Provide the [X, Y] coordinate of the cell's center where the given text is located.  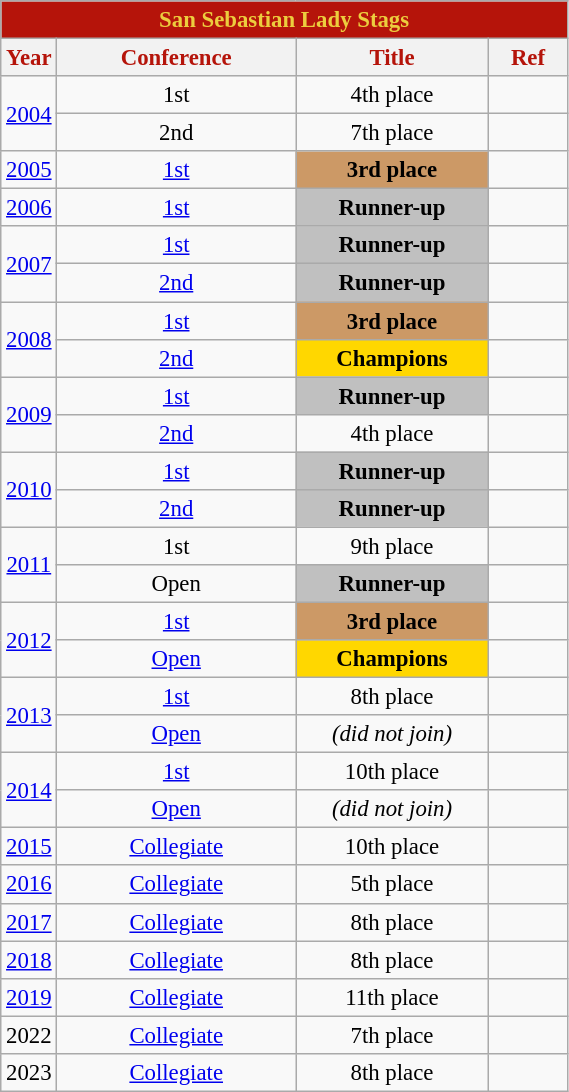
Ref [528, 58]
2018 [29, 960]
2010 [29, 490]
2016 [29, 885]
2017 [29, 922]
5th place [392, 885]
2014 [29, 790]
2007 [29, 264]
2009 [29, 414]
2005 [29, 170]
9th place [392, 546]
2006 [29, 208]
2013 [29, 716]
2004 [29, 114]
San Sebastian Lady Stags [284, 20]
2023 [29, 1073]
Title [392, 58]
2022 [29, 1035]
Conference [176, 58]
11th place [392, 997]
2008 [29, 340]
Year [29, 58]
2011 [29, 564]
2015 [29, 847]
2019 [29, 997]
2012 [29, 640]
